Determine the [x, y] coordinate at the center of the cell enclosing the given text.  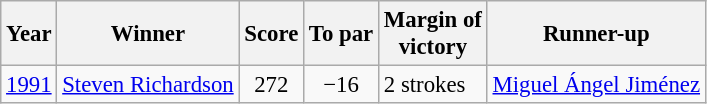
1991 [29, 85]
Margin ofvictory [434, 34]
Miguel Ángel Jiménez [596, 85]
To par [342, 34]
Year [29, 34]
−16 [342, 85]
Runner-up [596, 34]
2 strokes [434, 85]
Steven Richardson [148, 85]
272 [272, 85]
Winner [148, 34]
Score [272, 34]
